Find where the given text appears and provide that cell's center as (x, y) coordinate. 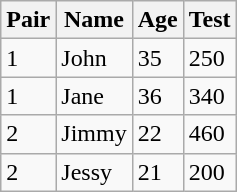
Pair (28, 20)
200 (210, 172)
21 (158, 172)
22 (158, 134)
Test (210, 20)
Jessy (94, 172)
36 (158, 96)
John (94, 58)
250 (210, 58)
Name (94, 20)
340 (210, 96)
Jane (94, 96)
Jimmy (94, 134)
460 (210, 134)
Age (158, 20)
35 (158, 58)
